For the text-containing cell, return its midpoint in (x, y) coordinate format. 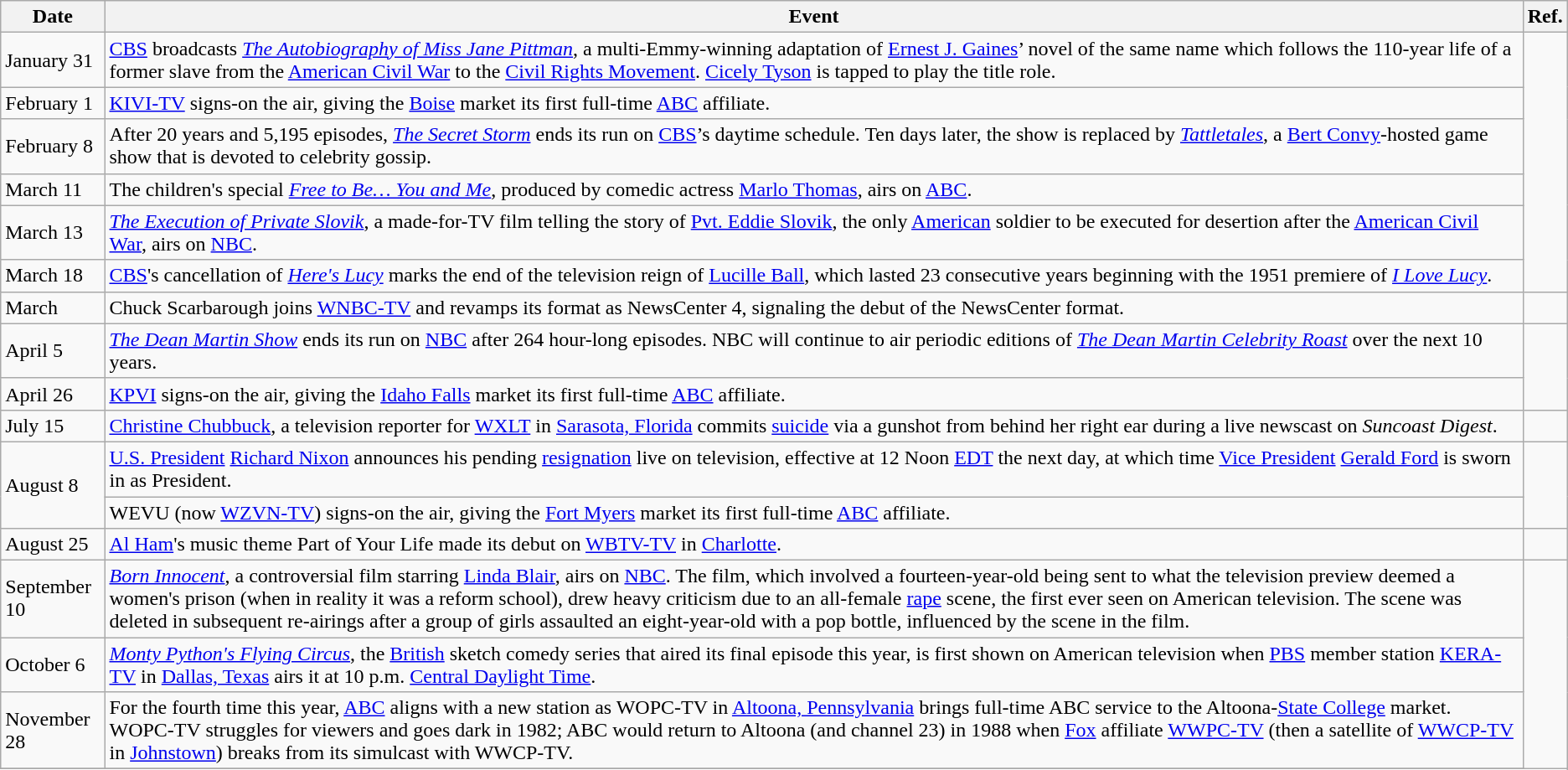
Chuck Scarbarough joins WNBC-TV and revamps its format as NewsCenter 4, signaling the debut of the NewsCenter format. (814, 307)
April 5 (53, 350)
The children's special Free to Be… You and Me, produced by comedic actress Marlo Thomas, airs on ABC. (814, 189)
April 26 (53, 394)
February 8 (53, 146)
August 25 (53, 545)
March 11 (53, 189)
July 15 (53, 426)
WEVU (now WZVN-TV) signs-on the air, giving the Fort Myers market its first full-time ABC affiliate. (814, 512)
March 18 (53, 276)
Event (814, 17)
January 31 (53, 60)
March 13 (53, 233)
Date (53, 17)
KPVI signs-on the air, giving the Idaho Falls market its first full-time ABC affiliate. (814, 394)
Ref. (1545, 17)
November 28 (53, 731)
August 8 (53, 484)
February 1 (53, 103)
September 10 (53, 599)
Al Ham's music theme Part of Your Life made its debut on WBTV-TV in Charlotte. (814, 545)
March (53, 307)
October 6 (53, 665)
KIVI-TV signs-on the air, giving the Boise market its first full-time ABC affiliate. (814, 103)
